Locate the cell with the specified text and output its (X, Y) center coordinate. 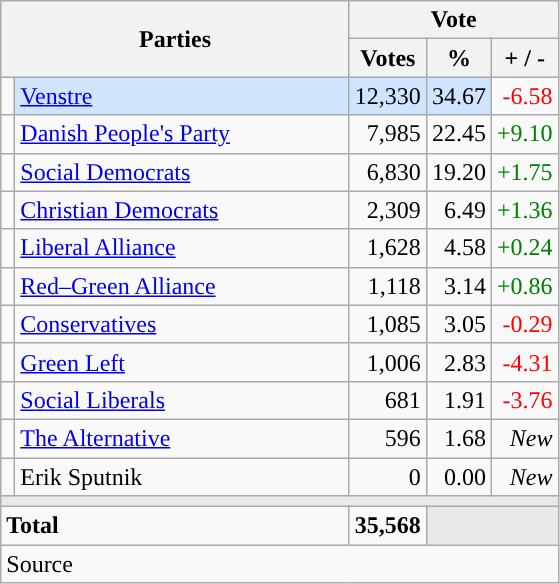
Total (176, 526)
Social Democrats (182, 172)
35,568 (388, 526)
3.05 (458, 324)
34.67 (458, 96)
4.58 (458, 248)
1,628 (388, 248)
1.91 (458, 400)
Red–Green Alliance (182, 286)
-0.29 (524, 324)
+9.10 (524, 134)
19.20 (458, 172)
Conservatives (182, 324)
Votes (388, 58)
+0.24 (524, 248)
+1.36 (524, 210)
Erik Sputnik (182, 477)
-6.58 (524, 96)
6.49 (458, 210)
-3.76 (524, 400)
+0.86 (524, 286)
Social Liberals (182, 400)
681 (388, 400)
3.14 (458, 286)
2.83 (458, 362)
+1.75 (524, 172)
2,309 (388, 210)
Green Left (182, 362)
The Alternative (182, 438)
6,830 (388, 172)
596 (388, 438)
12,330 (388, 96)
Danish People's Party (182, 134)
22.45 (458, 134)
1,006 (388, 362)
1,085 (388, 324)
Source (280, 564)
Parties (176, 39)
0 (388, 477)
1.68 (458, 438)
0.00 (458, 477)
Liberal Alliance (182, 248)
% (458, 58)
7,985 (388, 134)
1,118 (388, 286)
+ / - (524, 58)
Venstre (182, 96)
-4.31 (524, 362)
Vote (454, 20)
Christian Democrats (182, 210)
